Provide the [x, y] coordinate of the cell's center where the given text is located.  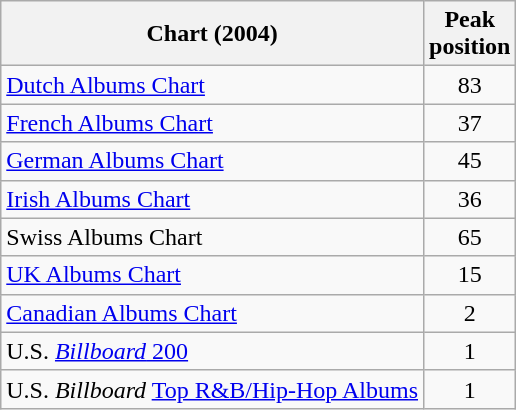
U.S. Billboard 200 [212, 351]
Dutch Albums Chart [212, 85]
15 [470, 275]
Swiss Albums Chart [212, 237]
37 [470, 123]
45 [470, 161]
Irish Albums Chart [212, 199]
U.S. Billboard Top R&B/Hip-Hop Albums [212, 389]
2 [470, 313]
83 [470, 85]
German Albums Chart [212, 161]
Canadian Albums Chart [212, 313]
French Albums Chart [212, 123]
UK Albums Chart [212, 275]
36 [470, 199]
Chart (2004) [212, 34]
Peakposition [470, 34]
65 [470, 237]
